Detect which cell encompasses the target text, then output its (X, Y) center coordinate. 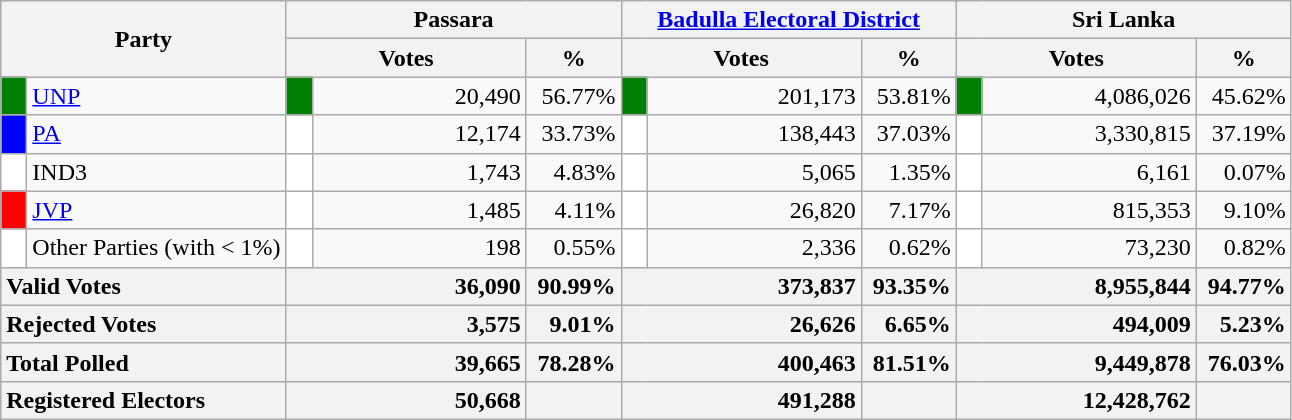
37.03% (908, 134)
3,575 (406, 324)
491,288 (741, 400)
26,626 (741, 324)
0.55% (574, 248)
Sri Lanka (1124, 20)
6,161 (1089, 172)
4,086,026 (1089, 96)
39,665 (406, 362)
1,485 (419, 210)
IND3 (156, 172)
4.11% (574, 210)
JVP (156, 210)
26,820 (754, 210)
Total Polled (144, 362)
4.83% (574, 172)
815,353 (1089, 210)
94.77% (1244, 286)
9,449,878 (1076, 362)
45.62% (1244, 96)
5.23% (1244, 324)
6.65% (908, 324)
36,090 (406, 286)
7.17% (908, 210)
73,230 (1089, 248)
Badulla Electoral District (788, 20)
12,174 (419, 134)
9.10% (1244, 210)
Valid Votes (144, 286)
33.73% (574, 134)
Passara (454, 20)
Party (144, 39)
5,065 (754, 172)
53.81% (908, 96)
0.82% (1244, 248)
Other Parties (with < 1%) (156, 248)
1,743 (419, 172)
2,336 (754, 248)
9.01% (574, 324)
373,837 (741, 286)
0.07% (1244, 172)
3,330,815 (1089, 134)
198 (419, 248)
76.03% (1244, 362)
Rejected Votes (144, 324)
56.77% (574, 96)
93.35% (908, 286)
494,009 (1076, 324)
78.28% (574, 362)
UNP (156, 96)
138,443 (754, 134)
50,668 (406, 400)
201,173 (754, 96)
400,463 (741, 362)
81.51% (908, 362)
0.62% (908, 248)
20,490 (419, 96)
37.19% (1244, 134)
8,955,844 (1076, 286)
PA (156, 134)
90.99% (574, 286)
1.35% (908, 172)
Registered Electors (144, 400)
12,428,762 (1076, 400)
